Capture the cell that displays the provided text and extract its [x, y] central coordinate. 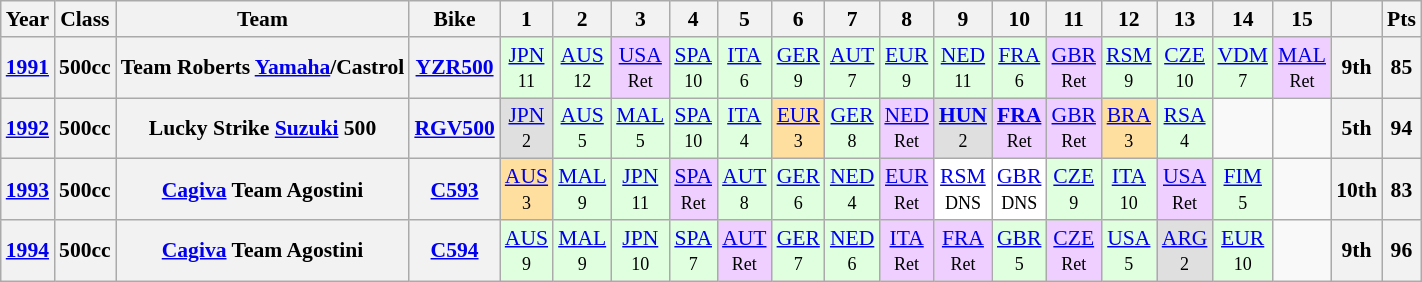
AUS5 [582, 128]
EUR10 [1242, 250]
96 [1402, 250]
USA5 [1129, 250]
RSM9 [1129, 68]
JPN10 [640, 250]
ITA6 [744, 68]
5 [744, 19]
10th [1356, 190]
1 [526, 19]
3 [640, 19]
AUT8 [744, 190]
Team Roberts Yamaha/Castrol [263, 68]
9 [963, 19]
NEDRet [906, 128]
AUTRet [744, 250]
RGV500 [454, 128]
RSA4 [1185, 128]
5th [1356, 128]
AUS12 [582, 68]
EUR3 [798, 128]
RSMDNS [963, 190]
13 [1185, 19]
AUT7 [852, 68]
15 [1302, 19]
Lucky Strike Suzuki 500 [263, 128]
Team [263, 19]
12 [1129, 19]
ITA4 [744, 128]
Year [28, 19]
MAL5 [640, 128]
YZR500 [454, 68]
1992 [28, 128]
EUR9 [906, 68]
GBR5 [1020, 250]
Class [85, 19]
94 [1402, 128]
10 [1020, 19]
VDM7 [1242, 68]
NED4 [852, 190]
CZE9 [1074, 190]
JPN2 [526, 128]
AUS9 [526, 250]
83 [1402, 190]
1994 [28, 250]
MALRet [1302, 68]
6 [798, 19]
8 [906, 19]
GER6 [798, 190]
14 [1242, 19]
SPA7 [693, 250]
1993 [28, 190]
11 [1074, 19]
2 [582, 19]
CZE10 [1185, 68]
FIM5 [1242, 190]
HUN2 [963, 128]
85 [1402, 68]
1991 [28, 68]
FRA6 [1020, 68]
C594 [454, 250]
CZERet [1074, 250]
GER7 [798, 250]
4 [693, 19]
GBRDNS [1020, 190]
Bike [454, 19]
C593 [454, 190]
GER9 [798, 68]
Pts [1402, 19]
SPARet [693, 190]
NED6 [852, 250]
ARG2 [1185, 250]
ITA10 [1129, 190]
7 [852, 19]
EURRet [906, 190]
AUS3 [526, 190]
BRA3 [1129, 128]
GER8 [852, 128]
NED11 [963, 68]
ITARet [906, 250]
